Pinpoint the cell where the given text exists, returning its (x, y) midpoint coordinate. 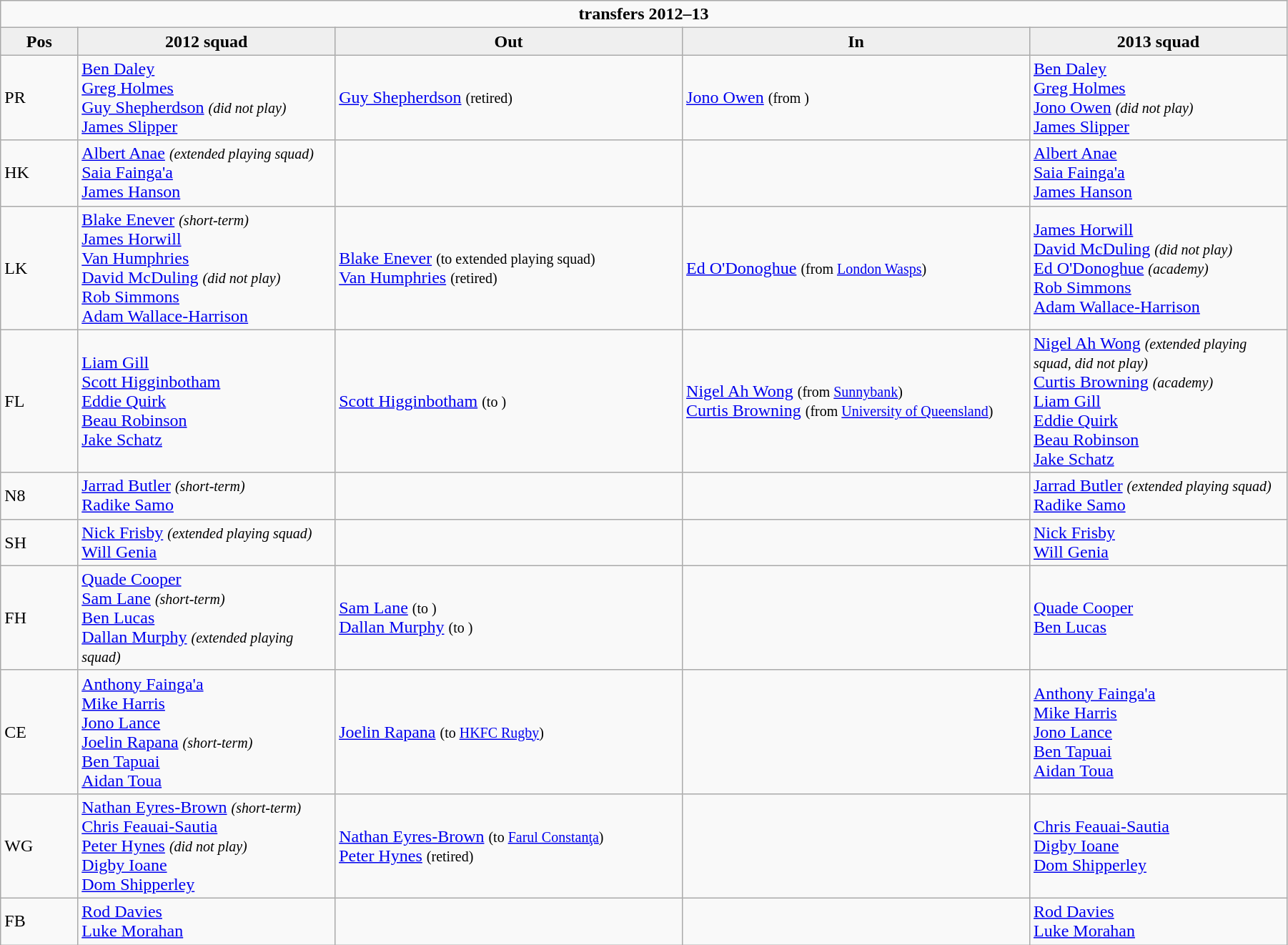
Quade CooperBen Lucas (1158, 618)
FL (39, 401)
N8 (39, 496)
2012 squad (207, 41)
Jarrad Butler (extended playing squad)Radike Samo (1158, 496)
Joelin Rapana (to HKFC Rugby) (509, 732)
Guy Shepherdson (retired) (509, 97)
Liam GillScott HigginbothamEddie QuirkBeau RobinsonJake Schatz (207, 401)
Blake Enever (to extended playing squad) Van Humphries (retired) (509, 267)
SH (39, 542)
Albert Anae (extended playing squad)Saia Fainga'aJames Hanson (207, 173)
WG (39, 846)
CE (39, 732)
Blake Enever (short-term)James HorwillVan HumphriesDavid McDuling (did not play)Rob SimmonsAdam Wallace-Harrison (207, 267)
Jono Owen (from ) (856, 97)
Anthony Fainga'aMike HarrisJono LanceJoelin Rapana (short-term)Ben TapuaiAidan Toua (207, 732)
Ben DaleyGreg HolmesJono Owen (did not play)James Slipper (1158, 97)
Quade CooperSam Lane (short-term)Ben LucasDallan Murphy (extended playing squad) (207, 618)
PR (39, 97)
Ed O'Donoghue (from London Wasps) (856, 267)
FB (39, 921)
Ben DaleyGreg HolmesGuy Shepherdson (did not play)James Slipper (207, 97)
Sam Lane (to ) Dallan Murphy (to ) (509, 618)
Jarrad Butler (short-term)Radike Samo (207, 496)
Out (509, 41)
Nathan Eyres-Brown (short-term)Chris Feauai-SautiaPeter Hynes (did not play)Digby IoaneDom Shipperley (207, 846)
Albert AnaeSaia Fainga'aJames Hanson (1158, 173)
Pos (39, 41)
HK (39, 173)
Nick FrisbyWill Genia (1158, 542)
In (856, 41)
Nigel Ah Wong (extended playing squad, did not play)Curtis Browning (academy)Liam GillEddie QuirkBeau RobinsonJake Schatz (1158, 401)
transfers 2012–13 (644, 14)
FH (39, 618)
Nigel Ah Wong (from Sunnybank) Curtis Browning (from University of Queensland) (856, 401)
Scott Higginbotham (to ) (509, 401)
Anthony Fainga'aMike HarrisJono LanceBen TapuaiAidan Toua (1158, 732)
Nick Frisby (extended playing squad)Will Genia (207, 542)
Chris Feauai-SautiaDigby IoaneDom Shipperley (1158, 846)
2013 squad (1158, 41)
Nathan Eyres-Brown (to Farul Constanţa) Peter Hynes (retired) (509, 846)
James HorwillDavid McDuling (did not play)Ed O'Donoghue (academy)Rob SimmonsAdam Wallace-Harrison (1158, 267)
LK (39, 267)
